Identify which cell holds the provided text, then report its [x, y] central coordinate. 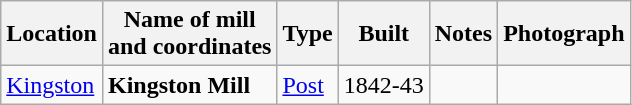
Kingston Mill [189, 85]
Post [308, 85]
Notes [463, 34]
Name of milland coordinates [189, 34]
1842-43 [384, 85]
Location [52, 34]
Photograph [564, 34]
Kingston [52, 85]
Built [384, 34]
Type [308, 34]
